Find where the given text appears and provide that cell's center as [x, y] coordinate. 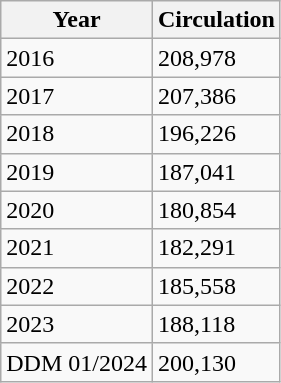
188,118 [216, 324]
2018 [77, 134]
Year [77, 20]
2022 [77, 286]
182,291 [216, 248]
2023 [77, 324]
185,558 [216, 286]
2017 [77, 96]
2020 [77, 210]
196,226 [216, 134]
Circulation [216, 20]
180,854 [216, 210]
DDM 01/2024 [77, 362]
2019 [77, 172]
200,130 [216, 362]
2016 [77, 58]
2021 [77, 248]
187,041 [216, 172]
208,978 [216, 58]
207,386 [216, 96]
